Detect which cell encompasses the target text, then output its (X, Y) center coordinate. 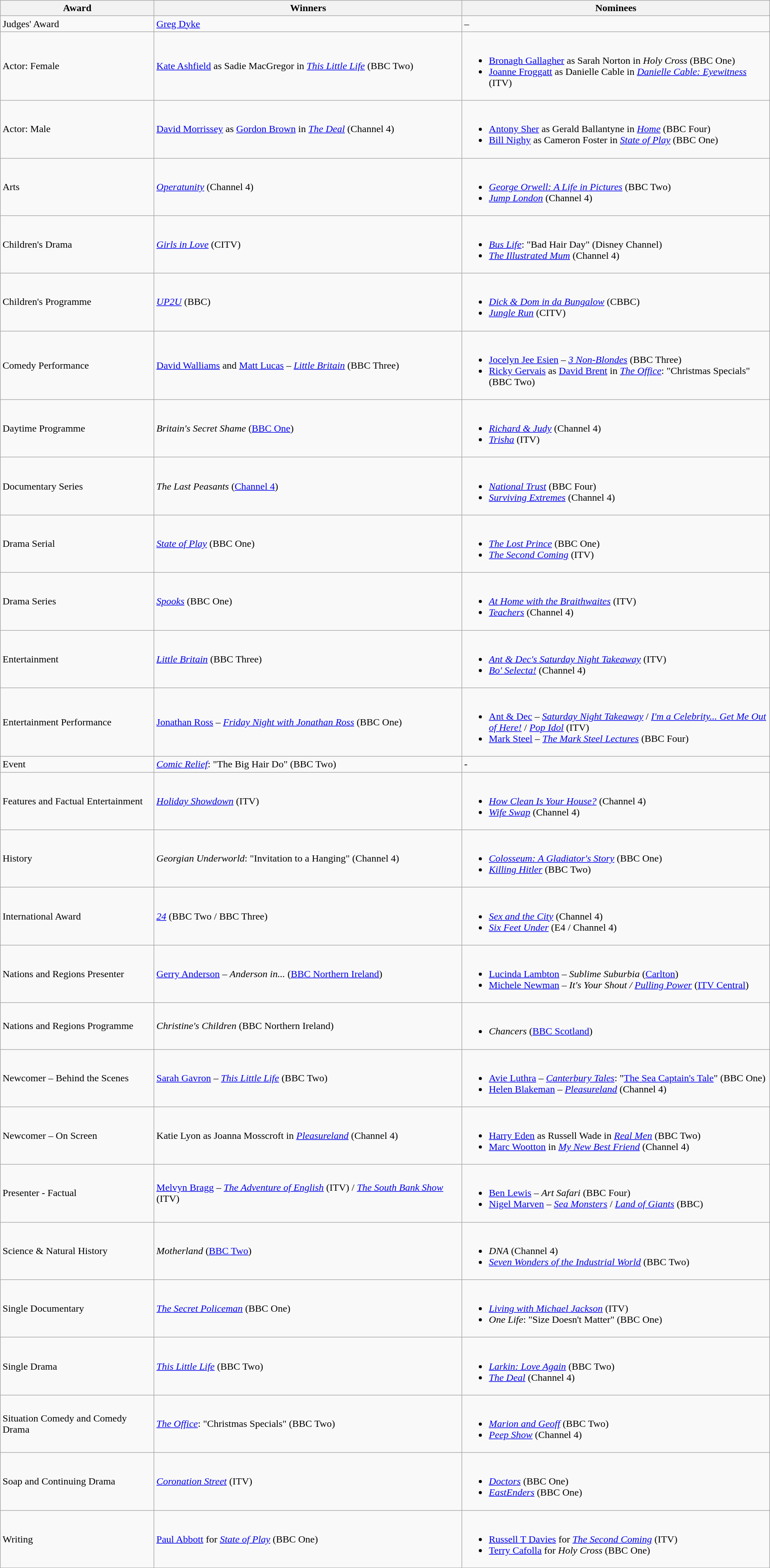
Features and Factual Entertainment (77, 801)
Nations and Regions Programme (77, 1026)
Operatunity (Channel 4) (308, 187)
Documentary Series (77, 486)
George Orwell: A Life in Pictures (BBC Two)Jump London (Channel 4) (616, 187)
Chancers (BBC Scotland) (616, 1026)
- (616, 764)
Kate Ashfield as Sadie MacGregor in This Little Life (BBC Two) (308, 66)
Judges' Award (77, 24)
Richard & Judy (Channel 4)Trisha (ITV) (616, 428)
Melvyn Bragg – The Adventure of English (ITV) / The South Bank Show (ITV) (308, 1193)
Arts (77, 187)
Jocelyn Jee Esien – 3 Non-Blondes (BBC Three)Ricky Gervais as David Brent in The Office: "Christmas Specials" (BBC Two) (616, 365)
Winners (308, 8)
Larkin: Love Again (BBC Two)The Deal (Channel 4) (616, 1366)
Daytime Programme (77, 428)
Avie Luthra – Canterbury Tales: "The Sea Captain's Tale" (BBC One)Helen Blakeman – Pleasureland (Channel 4) (616, 1078)
Children's Drama (77, 244)
Actor: Male (77, 129)
This Little Life (BBC Two) (308, 1366)
DNA (Channel 4)Seven Wonders of the Industrial World (BBC Two) (616, 1251)
The Last Peasants (Channel 4) (308, 486)
Children's Programme (77, 302)
Dick & Dom in da Bungalow (CBBC)Jungle Run (CITV) (616, 302)
UP2U (BBC) (308, 302)
Presenter - Factual (77, 1193)
Ant & Dec – Saturday Night Takeaway / I'm a Celebrity... Get Me Out of Here! / Pop Idol (ITV)Mark Steel – The Mark Steel Lectures (BBC Four) (616, 722)
The Lost Prince (BBC One)The Second Coming (ITV) (616, 544)
Harry Eden as Russell Wade in Real Men (BBC Two)Marc Wootton in My New Best Friend (Channel 4) (616, 1136)
Ben Lewis – Art Safari (BBC Four)Nigel Marven – Sea Monsters / Land of Giants (BBC) (616, 1193)
Sarah Gavron – This Little Life (BBC Two) (308, 1078)
Greg Dyke (308, 24)
Bronagh Gallagher as Sarah Norton in Holy Cross (BBC One)Joanne Froggatt as Danielle Cable in Danielle Cable: Eyewitness (ITV) (616, 66)
State of Play (BBC One) (308, 544)
Lucinda Lambton – Sublime Suburbia (Carlton)Michele Newman – It's Your Shout / Pulling Power (ITV Central) (616, 974)
Britain's Secret Shame (BBC One) (308, 428)
Entertainment Performance (77, 722)
Actor: Female (77, 66)
Holiday Showdown (ITV) (308, 801)
Newcomer – Behind the Scenes (77, 1078)
Marion and Geoff (BBC Two)Peep Show (Channel 4) (616, 1424)
Paul Abbott for State of Play (BBC One) (308, 1539)
Doctors (BBC One)EastEnders (BBC One) (616, 1481)
Georgian Underworld: "Invitation to a Hanging" (Channel 4) (308, 859)
Newcomer – On Screen (77, 1136)
Single Documentary (77, 1308)
Situation Comedy and Comedy Drama (77, 1424)
Sex and the City (Channel 4)Six Feet Under (E4 / Channel 4) (616, 916)
Science & Natural History (77, 1251)
Award (77, 8)
Russell T Davies for The Second Coming (ITV)Terry Cafolla for Holy Cross (BBC One) (616, 1539)
How Clean Is Your House? (Channel 4)Wife Swap (Channel 4) (616, 801)
National Trust (BBC Four)Surviving Extremes (Channel 4) (616, 486)
Comedy Performance (77, 365)
Coronation Street (ITV) (308, 1481)
– (616, 24)
Drama Series (77, 601)
Single Drama (77, 1366)
Nations and Regions Presenter (77, 974)
Motherland (BBC Two) (308, 1251)
David Walliams and Matt Lucas – Little Britain (BBC Three) (308, 365)
At Home with the Braithwaites (ITV)Teachers (Channel 4) (616, 601)
Nominees (616, 8)
Jonathan Ross – Friday Night with Jonathan Ross (BBC One) (308, 722)
Antony Sher as Gerald Ballantyne in Home (BBC Four)Bill Nighy as Cameron Foster in State of Play (BBC One) (616, 129)
Christine's Children (BBC Northern Ireland) (308, 1026)
The Secret Policeman (BBC One) (308, 1308)
International Award (77, 916)
Little Britain (BBC Three) (308, 659)
Entertainment (77, 659)
Comic Relief: "The Big Hair Do" (BBC Two) (308, 764)
The Office: "Christmas Specials" (BBC Two) (308, 1424)
Gerry Anderson – Anderson in... (BBC Northern Ireland) (308, 974)
24 (BBC Two / BBC Three) (308, 916)
History (77, 859)
Soap and Continuing Drama (77, 1481)
Ant & Dec's Saturday Night Takeaway (ITV)Bo' Selecta! (Channel 4) (616, 659)
Colosseum: A Gladiator's Story (BBC One)Killing Hitler (BBC Two) (616, 859)
Girls in Love (CITV) (308, 244)
Event (77, 764)
Drama Serial (77, 544)
Spooks (BBC One) (308, 601)
Writing (77, 1539)
David Morrissey as Gordon Brown in The Deal (Channel 4) (308, 129)
Katie Lyon as Joanna Mosscroft in Pleasureland (Channel 4) (308, 1136)
Living with Michael Jackson (ITV)One Life: "Size Doesn't Matter" (BBC One) (616, 1308)
Bus Life: "Bad Hair Day" (Disney Channel)The Illustrated Mum (Channel 4) (616, 244)
